For the text-containing cell, return its midpoint in (X, Y) coordinate format. 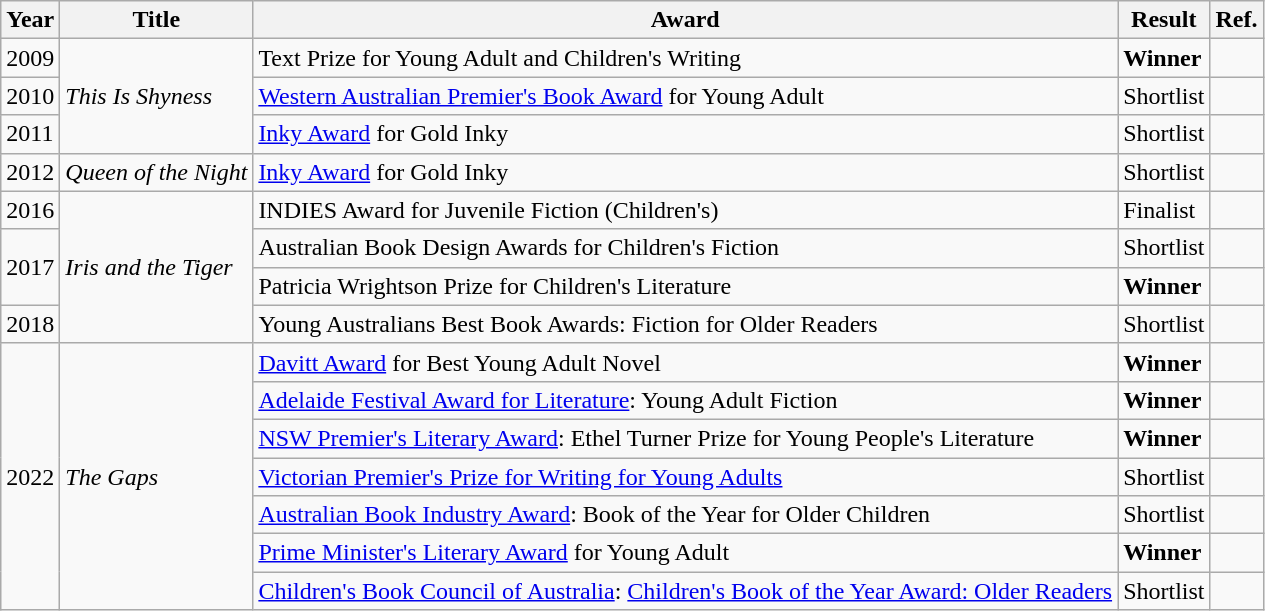
INDIES Award for Juvenile Fiction (Children's) (686, 210)
2012 (30, 172)
Prime Minister's Literary Award for Young Adult (686, 553)
Davitt Award for Best Young Adult Novel (686, 362)
Adelaide Festival Award for Literature: Young Adult Fiction (686, 400)
Australian Book Industry Award: Book of the Year for Older Children (686, 515)
Children's Book Council of Australia: Children's Book of the Year Award: Older Readers (686, 591)
2016 (30, 210)
NSW Premier's Literary Award: Ethel Turner Prize for Young People's Literature (686, 438)
2011 (30, 134)
Title (156, 20)
Young Australians Best Book Awards: Fiction for Older Readers (686, 324)
This Is Shyness (156, 96)
The Gaps (156, 476)
Victorian Premier's Prize for Writing for Young Adults (686, 477)
Result (1164, 20)
Ref. (1236, 20)
Finalist (1164, 210)
Award (686, 20)
2022 (30, 476)
Western Australian Premier's Book Award for Young Adult (686, 96)
Year (30, 20)
Queen of the Night (156, 172)
Patricia Wrightson Prize for Children's Literature (686, 286)
2009 (30, 58)
2010 (30, 96)
Iris and the Tiger (156, 267)
Australian Book Design Awards for Children's Fiction (686, 248)
Text Prize for Young Adult and Children's Writing (686, 58)
2018 (30, 324)
2017 (30, 267)
